Output the [x, y] coordinate of the center of the cell containing the given text.  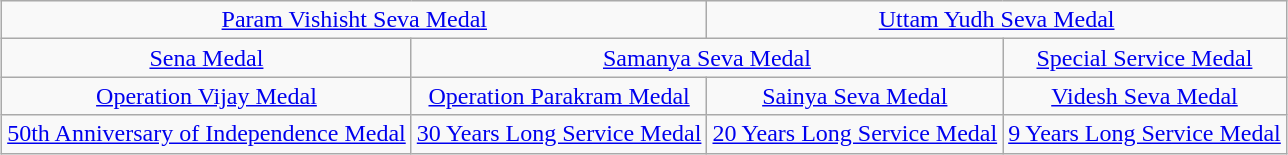
Sena Medal [207, 58]
Videsh Seva Medal [1145, 96]
Samanya Seva Medal [706, 58]
20 Years Long Service Medal [855, 134]
Uttam Yudh Seva Medal [996, 20]
Param Vishisht Seva Medal [354, 20]
Special Service Medal [1145, 58]
50th Anniversary of Independence Medal [207, 134]
9 Years Long Service Medal [1145, 134]
Operation Parakram Medal [559, 96]
30 Years Long Service Medal [559, 134]
Operation Vijay Medal [207, 96]
Sainya Seva Medal [855, 96]
